Identify which cell holds the provided text, then report its (X, Y) central coordinate. 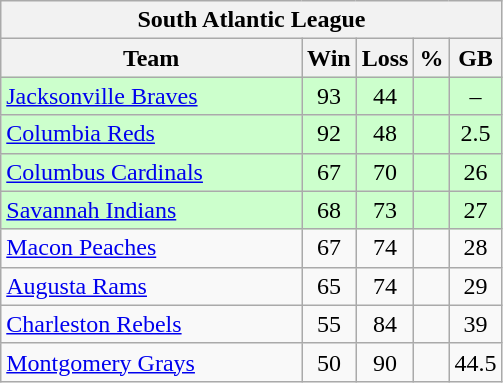
48 (385, 134)
73 (385, 210)
Jacksonville Braves (152, 96)
92 (330, 134)
South Atlantic League (252, 20)
Loss (385, 58)
65 (330, 286)
55 (330, 324)
90 (385, 362)
29 (476, 286)
Macon Peaches (152, 248)
GB (476, 58)
44 (385, 96)
Savannah Indians (152, 210)
% (432, 58)
Win (330, 58)
28 (476, 248)
93 (330, 96)
84 (385, 324)
Charleston Rebels (152, 324)
2.5 (476, 134)
44.5 (476, 362)
70 (385, 172)
Montgomery Grays (152, 362)
Columbus Cardinals (152, 172)
68 (330, 210)
50 (330, 362)
Columbia Reds (152, 134)
– (476, 96)
27 (476, 210)
Team (152, 58)
26 (476, 172)
Augusta Rams (152, 286)
39 (476, 324)
